Determine the [X, Y] coordinate at the center of the cell enclosing the given text.  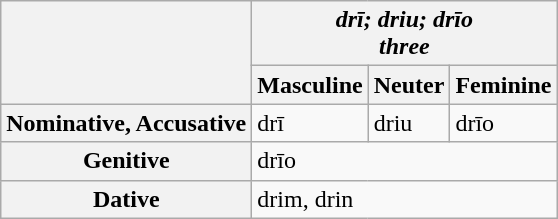
Masculine [310, 85]
drī; driu; drīo three [404, 34]
drī [310, 123]
Dative [126, 199]
Feminine [504, 85]
Neuter [409, 85]
drim, drin [404, 199]
driu [409, 123]
Genitive [126, 161]
Nominative, Accusative [126, 123]
